For the text-containing cell, return its midpoint in [x, y] coordinate format. 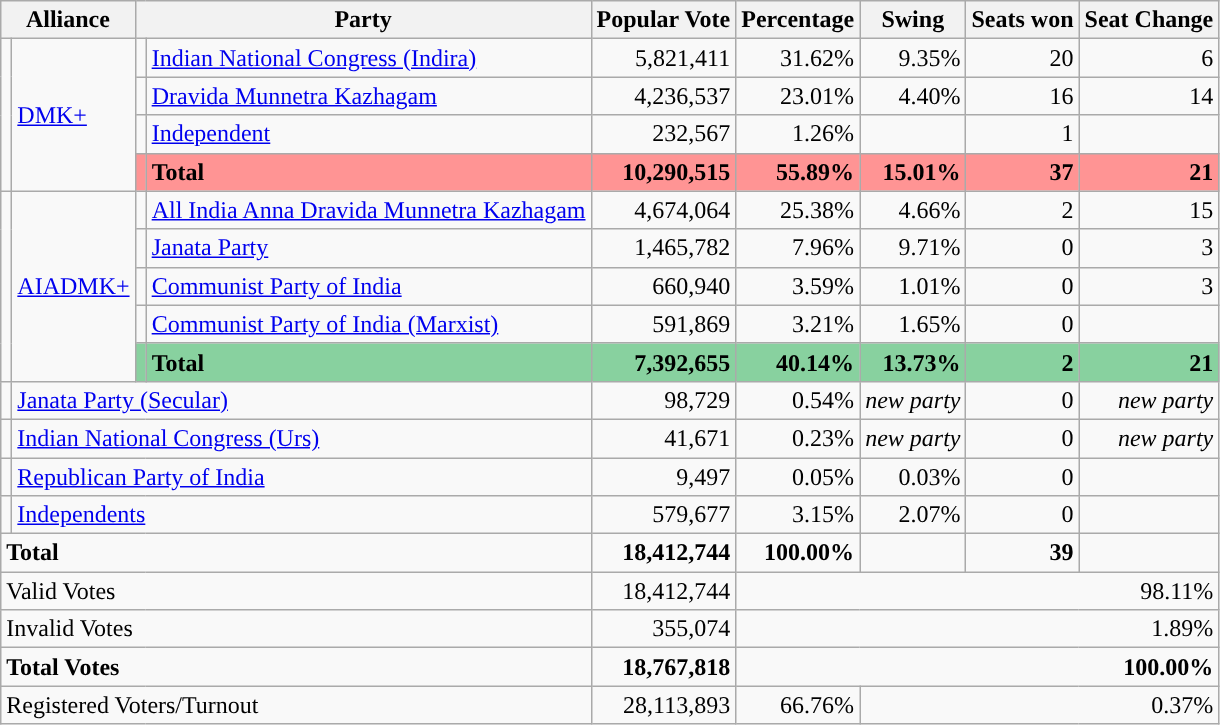
16 [1022, 96]
0.03% [913, 477]
23.01% [798, 96]
3.21% [798, 324]
Party [363, 20]
7,392,655 [664, 362]
Independents [302, 515]
15 [1149, 210]
All India Anna Dravida Munnetra Kazhagam [368, 210]
3.59% [798, 286]
Communist Party of India (Marxist) [368, 324]
41,671 [664, 438]
4,236,537 [664, 96]
Invalid Votes [296, 629]
1.89% [978, 629]
1.26% [798, 134]
Janata Party [368, 248]
1.01% [913, 286]
Registered Voters/Turnout [296, 705]
Indian National Congress (Urs) [302, 438]
15.01% [913, 172]
66.76% [798, 705]
660,940 [664, 286]
591,869 [664, 324]
Percentage [798, 20]
9.71% [913, 248]
39 [1022, 553]
355,074 [664, 629]
40.14% [798, 362]
2.07% [913, 515]
1.65% [913, 324]
98.11% [978, 591]
28,113,893 [664, 705]
31.62% [798, 58]
Indian National Congress (Indira) [368, 58]
0.05% [798, 477]
0.54% [798, 400]
579,677 [664, 515]
9,497 [664, 477]
Seats won [1022, 20]
7.96% [798, 248]
14 [1149, 96]
5,821,411 [664, 58]
Total Votes [296, 667]
9.35% [913, 58]
AIADMK+ [74, 286]
Independent [368, 134]
20 [1022, 58]
Republican Party of India [302, 477]
Janata Party (Secular) [302, 400]
Dravida Munnetra Kazhagam [368, 96]
1,465,782 [664, 248]
98,729 [664, 400]
4.40% [913, 96]
4.66% [913, 210]
13.73% [913, 362]
6 [1149, 58]
0.37% [1040, 705]
1 [1022, 134]
55.89% [798, 172]
232,567 [664, 134]
Seat Change [1149, 20]
DMK+ [74, 115]
Valid Votes [296, 591]
Popular Vote [664, 20]
Alliance [68, 20]
Communist Party of India [368, 286]
37 [1022, 172]
18,767,818 [664, 667]
25.38% [798, 210]
3.15% [798, 515]
0.23% [798, 438]
4,674,064 [664, 210]
Swing [913, 20]
10,290,515 [664, 172]
